Search for the cell housing the specified text and yield its (x, y) center coordinate. 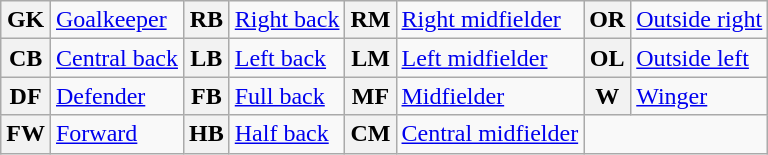
Right back (287, 20)
Outside left (700, 58)
Winger (700, 96)
MF (370, 96)
Central midfielder (490, 134)
Full back (287, 96)
Right midfielder (490, 20)
RM (370, 20)
FB (206, 96)
Left midfielder (490, 58)
Forward (116, 134)
LB (206, 58)
Left back (287, 58)
Half back (287, 134)
OL (608, 58)
W (608, 96)
CB (26, 58)
Goalkeeper (116, 20)
LM (370, 58)
OR (608, 20)
Central back (116, 58)
DF (26, 96)
RB (206, 20)
Midfielder (490, 96)
GK (26, 20)
HB (206, 134)
Defender (116, 96)
CM (370, 134)
Outside right (700, 20)
FW (26, 134)
